Search for the cell housing the specified text and yield its (x, y) center coordinate. 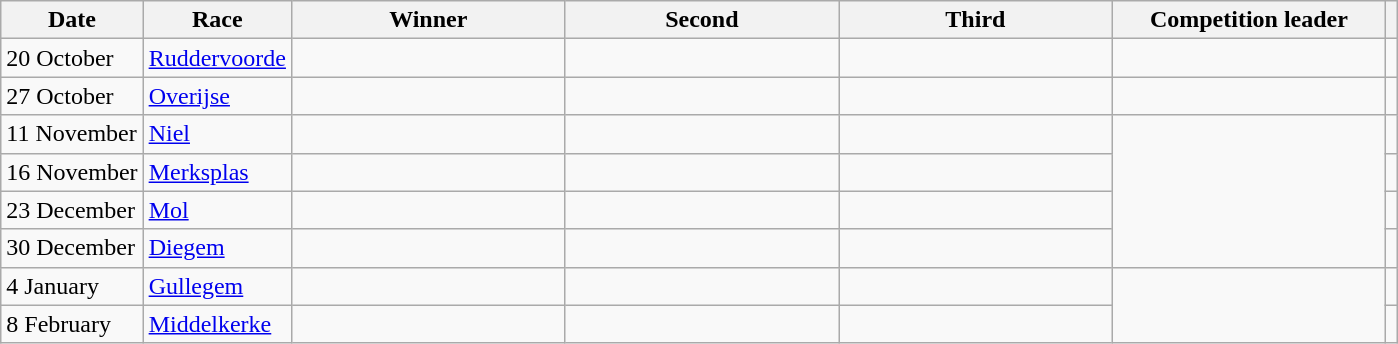
Diegem (217, 248)
Middelkerke (217, 324)
Date (72, 20)
4 January (72, 286)
Mol (217, 210)
Merksplas (217, 172)
Second (702, 20)
11 November (72, 134)
Overijse (217, 96)
27 October (72, 96)
8 February (72, 324)
Winner (428, 20)
Race (217, 20)
Gullegem (217, 286)
Competition leader (1249, 20)
Niel (217, 134)
23 December (72, 210)
Third (976, 20)
30 December (72, 248)
Ruddervoorde (217, 58)
16 November (72, 172)
20 October (72, 58)
